Output the [X, Y] coordinate of the center of the cell containing the given text.  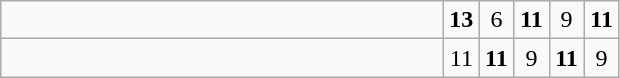
6 [496, 20]
13 [462, 20]
